Pinpoint the cell where the given text exists, returning its (X, Y) midpoint coordinate. 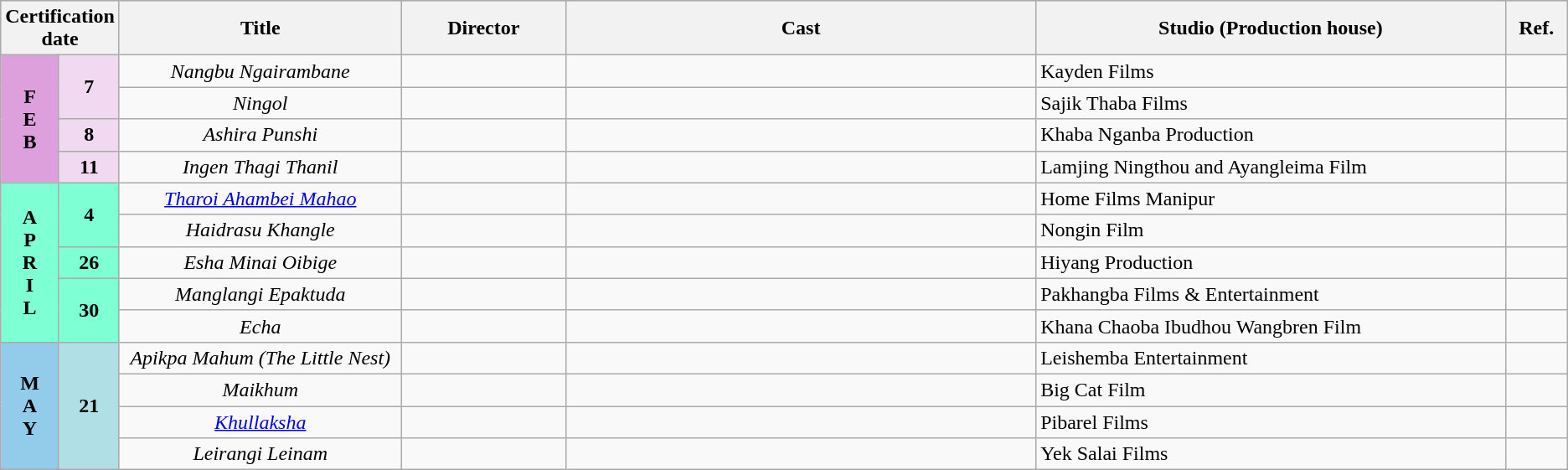
Lamjing Ningthou and Ayangleima Film (1271, 167)
Echa (260, 326)
Ingen Thagi Thanil (260, 167)
Esha Minai Oibige (260, 262)
11 (89, 167)
Home Films Manipur (1271, 199)
Khullaksha (260, 421)
Leishemba Entertainment (1271, 358)
Pibarel Films (1271, 421)
Cast (801, 28)
Khana Chaoba Ibudhou Wangbren Film (1271, 326)
Nongin Film (1271, 230)
FEB (30, 119)
Certification date (60, 28)
Director (483, 28)
7 (89, 87)
Studio (Production house) (1271, 28)
Kayden Films (1271, 71)
Maikhum (260, 390)
21 (89, 405)
8 (89, 135)
Manglangi Epaktuda (260, 294)
Hiyang Production (1271, 262)
Apikpa Mahum (The Little Nest) (260, 358)
4 (89, 214)
APRIL (30, 262)
MAY (30, 405)
Tharoi Ahambei Mahao (260, 199)
Ashira Punshi (260, 135)
Yek Salai Films (1271, 454)
Sajik Thaba Films (1271, 103)
Khaba Nganba Production (1271, 135)
Title (260, 28)
30 (89, 310)
Pakhangba Films & Entertainment (1271, 294)
26 (89, 262)
Ref. (1536, 28)
Ningol (260, 103)
Big Cat Film (1271, 390)
Nangbu Ngairambane (260, 71)
Leirangi Leinam (260, 454)
Haidrasu Khangle (260, 230)
